Identify which cell holds the provided text, then report its (x, y) central coordinate. 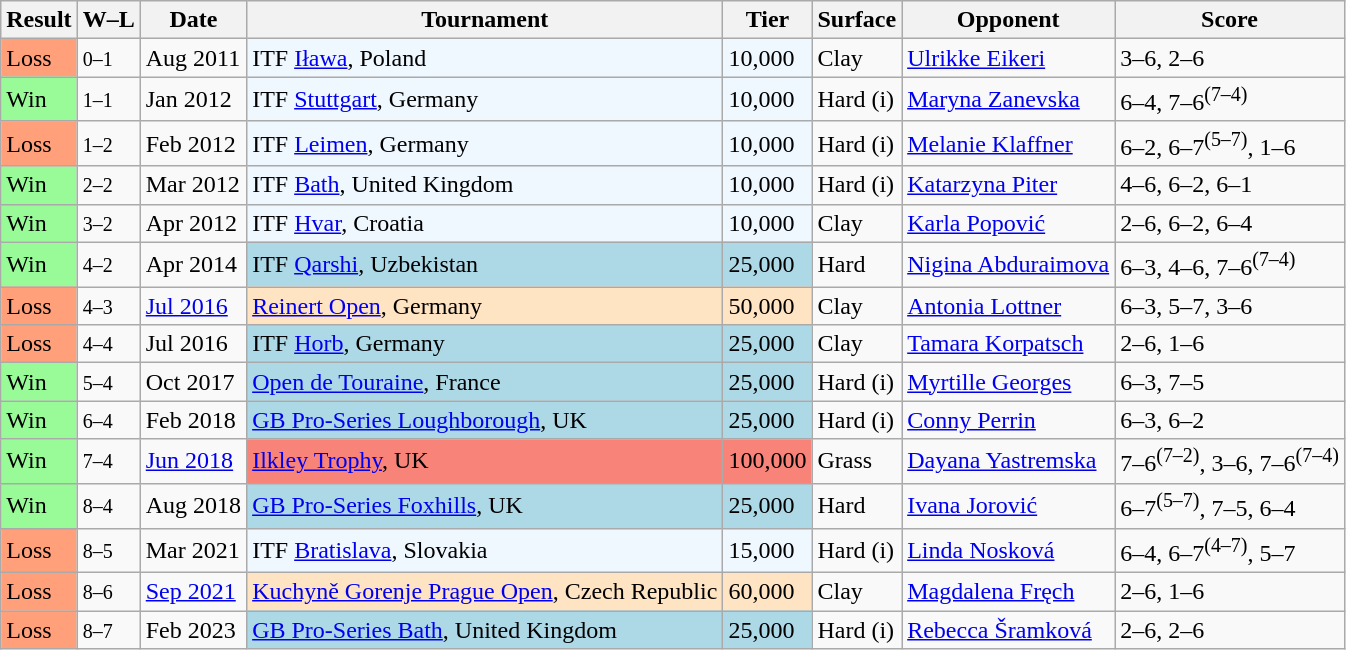
Dayana Yastremska (1008, 462)
GB Pro-Series Bath, United Kingdom (485, 630)
Sep 2021 (193, 592)
6–3, 6–2 (1230, 420)
6–4 (108, 420)
Tournament (485, 20)
ITF Horb, Germany (485, 344)
2–2 (108, 185)
ITF Stuttgart, Germany (485, 100)
Surface (857, 20)
Grass (857, 462)
2–6, 6–2, 6–4 (1230, 223)
ITF Iława, Poland (485, 58)
Result (39, 20)
ITF Qarshi, Uzbekistan (485, 264)
6–3, 4–6, 7–6(7–4) (1230, 264)
GB Pro-Series Foxhills, UK (485, 506)
Jun 2018 (193, 462)
Karla Popović (1008, 223)
6–4, 6–7(4–7), 5–7 (1230, 550)
Feb 2018 (193, 420)
Nigina Abduraimova (1008, 264)
Apr 2012 (193, 223)
Kuchyně Gorenje Prague Open, Czech Republic (485, 592)
Melanie Klaffner (1008, 144)
Magdalena Fręch (1008, 592)
0–1 (108, 58)
Reinert Open, Germany (485, 306)
Ilkley Trophy, UK (485, 462)
1–1 (108, 100)
Feb 2012 (193, 144)
Apr 2014 (193, 264)
W–L (108, 20)
Mar 2012 (193, 185)
Ivana Jorović (1008, 506)
4–3 (108, 306)
6–3, 7–5 (1230, 382)
ITF Bratislava, Slovakia (485, 550)
6–7(5–7), 7–5, 6–4 (1230, 506)
Aug 2018 (193, 506)
Rebecca Šramková (1008, 630)
7–6(7–2), 3–6, 7–6(7–4) (1230, 462)
Jan 2012 (193, 100)
15,000 (768, 550)
2–6, 2–6 (1230, 630)
3–6, 2–6 (1230, 58)
Tier (768, 20)
Open de Touraine, France (485, 382)
Linda Nosková (1008, 550)
7–4 (108, 462)
Ulrikke Eikeri (1008, 58)
4–4 (108, 344)
50,000 (768, 306)
Tamara Korpatsch (1008, 344)
8–4 (108, 506)
ITF Bath, United Kingdom (485, 185)
Score (1230, 20)
Opponent (1008, 20)
6–2, 6–7(5–7), 1–6 (1230, 144)
Feb 2023 (193, 630)
Conny Perrin (1008, 420)
Katarzyna Piter (1008, 185)
6–3, 5–7, 3–6 (1230, 306)
Oct 2017 (193, 382)
8–6 (108, 592)
Myrtille Georges (1008, 382)
8–5 (108, 550)
GB Pro-Series Loughborough, UK (485, 420)
Maryna Zanevska (1008, 100)
100,000 (768, 462)
6–4, 7–6(7–4) (1230, 100)
Antonia Lottner (1008, 306)
3–2 (108, 223)
Aug 2011 (193, 58)
4–2 (108, 264)
60,000 (768, 592)
5–4 (108, 382)
8–7 (108, 630)
Date (193, 20)
ITF Hvar, Croatia (485, 223)
ITF Leimen, Germany (485, 144)
4–6, 6–2, 6–1 (1230, 185)
1–2 (108, 144)
Mar 2021 (193, 550)
